Locate the cell with the specified text and output its (x, y) center coordinate. 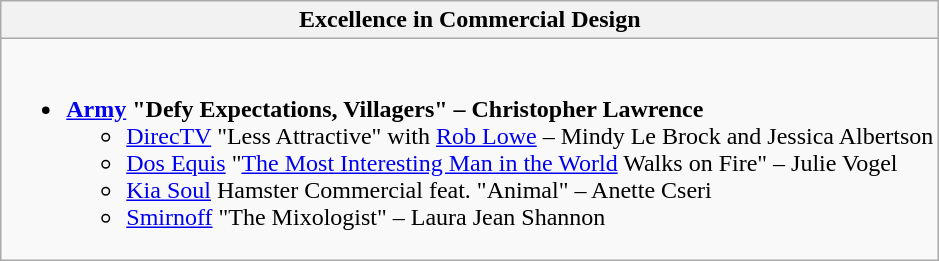
Excellence in Commercial Design (470, 20)
